For the text-containing cell, return its midpoint in [x, y] coordinate format. 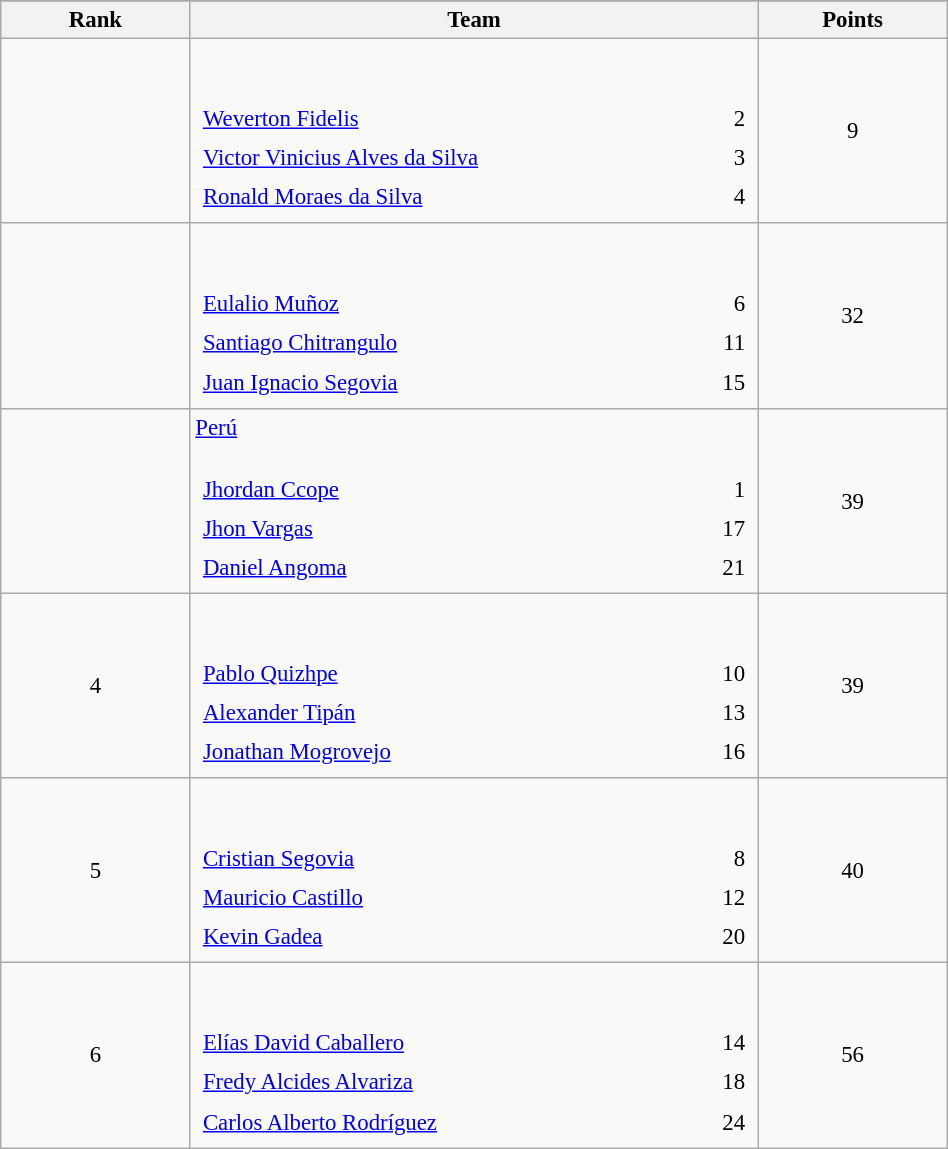
Cristian Segovia [428, 858]
17 [702, 528]
Kevin Gadea [428, 937]
16 [711, 752]
56 [852, 1056]
12 [706, 897]
18 [718, 1082]
Victor Vinicius Alves da Silva [454, 158]
Eulalio Muñoz [435, 304]
Santiago Chitrangulo [435, 343]
15 [713, 382]
Eulalio Muñoz 6 Santiago Chitrangulo 11 Juan Ignacio Segovia 15 [474, 316]
11 [713, 343]
Alexander Tipán [434, 713]
Team [474, 20]
Weverton Fidelis 2 Victor Vinicius Alves da Silva 3 Ronald Moraes da Silva 4 [474, 132]
21 [702, 567]
24 [718, 1121]
Jhordan Ccope [425, 489]
Jonathan Mogrovejo [434, 752]
Perú Jhordan Ccope 1 Jhon Vargas 17 Daniel Angoma 21 [474, 500]
Fredy Alcides Alvariza [440, 1082]
Pablo Quizhpe [434, 673]
10 [711, 673]
13 [711, 713]
Juan Ignacio Segovia [435, 382]
Elías David Caballero [440, 1043]
Daniel Angoma [425, 567]
2 [732, 119]
1 [702, 489]
8 [706, 858]
Points [852, 20]
Pablo Quizhpe 10 Alexander Tipán 13 Jonathan Mogrovejo 16 [474, 686]
Mauricio Castillo [428, 897]
9 [852, 132]
Ronald Moraes da Silva [454, 197]
Carlos Alberto Rodríguez [440, 1121]
Jhon Vargas [425, 528]
32 [852, 316]
20 [706, 937]
40 [852, 870]
Cristian Segovia 8 Mauricio Castillo 12 Kevin Gadea 20 [474, 870]
Weverton Fidelis [454, 119]
14 [718, 1043]
3 [732, 158]
Elías David Caballero 14 Fredy Alcides Alvariza 18 Carlos Alberto Rodríguez 24 [474, 1056]
Rank [96, 20]
5 [96, 870]
